Output the [X, Y] coordinate of the center of the cell containing the given text.  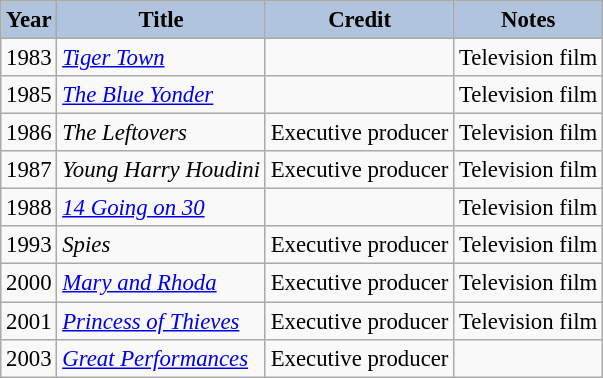
14 Going on 30 [161, 208]
The Leftovers [161, 133]
Great Performances [161, 358]
2001 [29, 321]
Spies [161, 245]
Young Harry Houdini [161, 170]
Mary and Rhoda [161, 283]
1985 [29, 95]
1983 [29, 58]
2000 [29, 283]
Title [161, 20]
Tiger Town [161, 58]
1993 [29, 245]
Princess of Thieves [161, 321]
Notes [528, 20]
The Blue Yonder [161, 95]
1986 [29, 133]
Credit [359, 20]
2003 [29, 358]
Year [29, 20]
1988 [29, 208]
1987 [29, 170]
